Extract the [x, y] coordinate from the center of the cell holding the provided text.  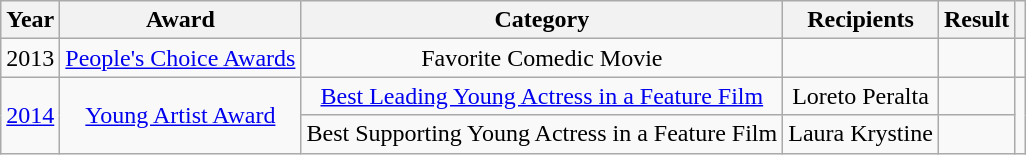
Favorite Comedic Movie [542, 58]
Category [542, 20]
Laura Krystine [861, 134]
Result [976, 20]
Young Artist Award [180, 115]
People's Choice Awards [180, 58]
Loreto Peralta [861, 96]
Recipients [861, 20]
2013 [30, 58]
Best Leading Young Actress in a Feature Film [542, 96]
2014 [30, 115]
Year [30, 20]
Award [180, 20]
Best Supporting Young Actress in a Feature Film [542, 134]
